Search for the cell housing the specified text and yield its [X, Y] center coordinate. 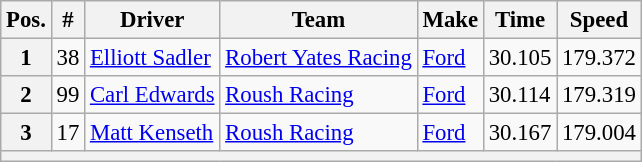
2 [26, 95]
Driver [152, 20]
# [68, 20]
Matt Kenseth [152, 133]
38 [68, 58]
Team [318, 20]
Elliott Sadler [152, 58]
Speed [600, 20]
179.319 [600, 95]
3 [26, 133]
17 [68, 133]
179.004 [600, 133]
30.105 [520, 58]
Make [450, 20]
179.372 [600, 58]
Pos. [26, 20]
Robert Yates Racing [318, 58]
Carl Edwards [152, 95]
Time [520, 20]
1 [26, 58]
30.167 [520, 133]
99 [68, 95]
30.114 [520, 95]
